Identify which cell holds the provided text, then report its (X, Y) central coordinate. 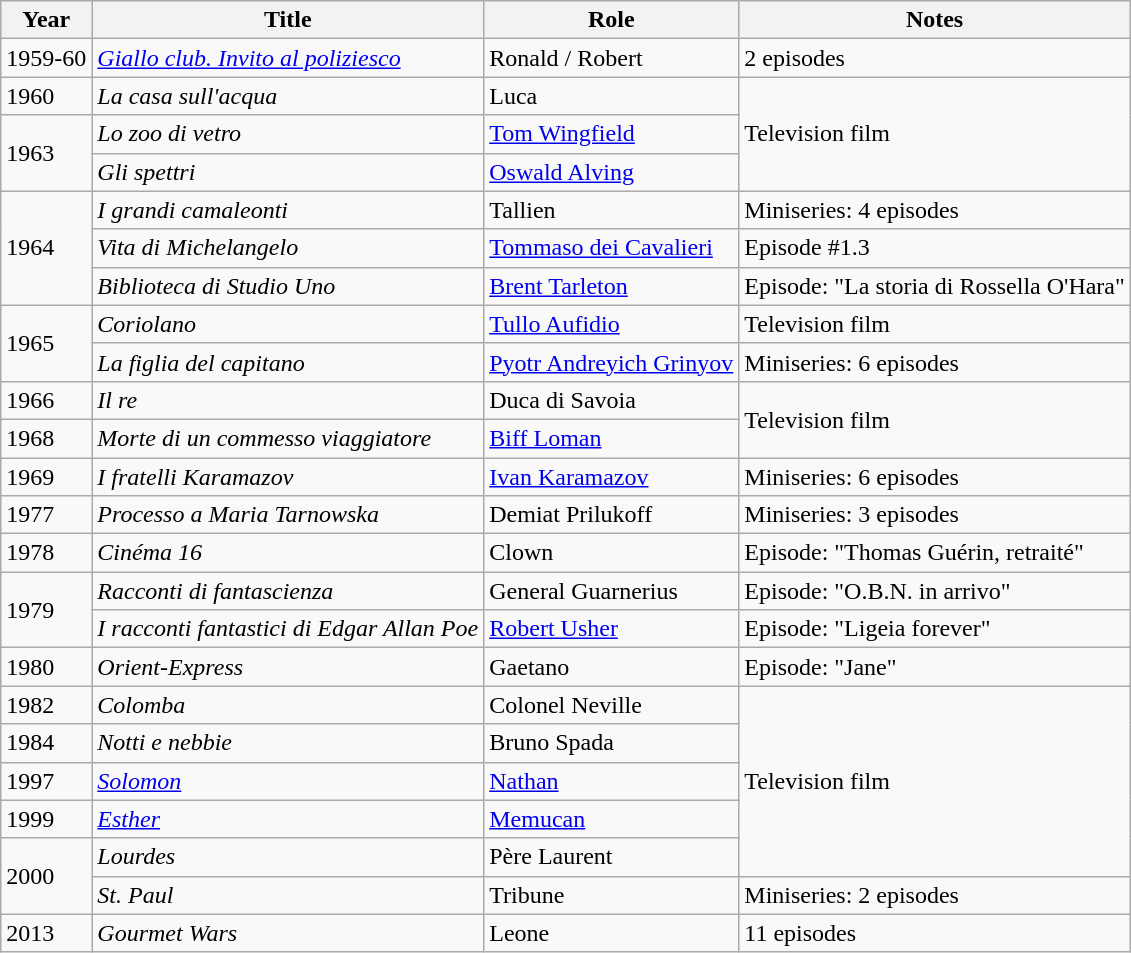
1968 (46, 438)
Notti e nebbie (288, 743)
Bruno Spada (612, 743)
Ronald / Robert (612, 58)
Episode #1.3 (935, 248)
Lourdes (288, 857)
1964 (46, 248)
Gourmet Wars (288, 933)
I racconti fantastici di Edgar Allan Poe (288, 629)
2000 (46, 876)
Episode: "Thomas Guérin, retraité" (935, 553)
2 episodes (935, 58)
1959-60 (46, 58)
Père Laurent (612, 857)
1977 (46, 515)
Nathan (612, 781)
I fratelli Karamazov (288, 477)
1984 (46, 743)
Gli spettri (288, 172)
1979 (46, 610)
Title (288, 20)
Pyotr Andreyich Grinyov (612, 362)
Biblioteca di Studio Uno (288, 286)
Year (46, 20)
Tullo Aufidio (612, 324)
Morte di un commesso viaggiatore (288, 438)
1982 (46, 705)
Orient-Express (288, 667)
2013 (46, 933)
1969 (46, 477)
Episode: "La storia di Rossella O'Hara" (935, 286)
Demiat Prilukoff (612, 515)
Memucan (612, 819)
Biff Loman (612, 438)
Giallo club. Invito al poliziesco (288, 58)
1978 (46, 553)
1999 (46, 819)
Il re (288, 400)
1966 (46, 400)
1963 (46, 153)
Duca di Savoia (612, 400)
Clown (612, 553)
Tommaso dei Cavalieri (612, 248)
Lo zoo di vetro (288, 134)
Oswald Alving (612, 172)
1965 (46, 343)
Miniseries: 2 episodes (935, 895)
Tom Wingfield (612, 134)
Tribune (612, 895)
Colomba (288, 705)
Vita di Michelangelo (288, 248)
La figlia del capitano (288, 362)
Miniseries: 3 episodes (935, 515)
1997 (46, 781)
Notes (935, 20)
Role (612, 20)
Episode: "O.B.N. in arrivo" (935, 591)
Miniseries: 4 episodes (935, 210)
Gaetano (612, 667)
Colonel Neville (612, 705)
Tallien (612, 210)
Robert Usher (612, 629)
11 episodes (935, 933)
Leone (612, 933)
Esther (288, 819)
1960 (46, 96)
Episode: "Jane" (935, 667)
Racconti di fantascienza (288, 591)
1980 (46, 667)
Brent Tarleton (612, 286)
La casa sull'acqua (288, 96)
General Guarnerius (612, 591)
Ivan Karamazov (612, 477)
Coriolano (288, 324)
St. Paul (288, 895)
Solomon (288, 781)
I grandi camaleonti (288, 210)
Episode: "Ligeia forever" (935, 629)
Luca (612, 96)
Processo a Maria Tarnowska (288, 515)
Cinéma 16 (288, 553)
